From the cell containing the given text, extract its center point as [X, Y] coordinate. 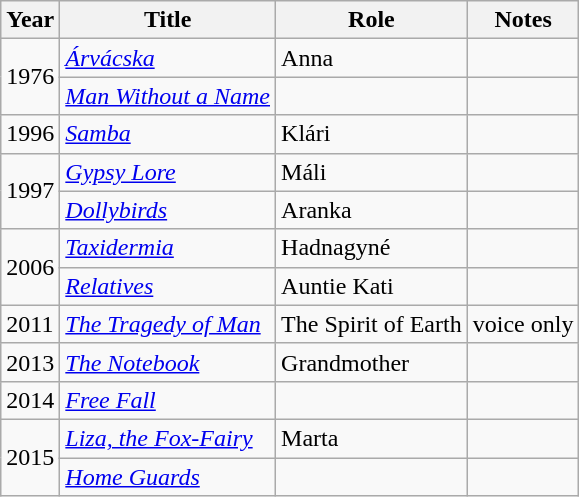
1976 [30, 77]
2013 [30, 362]
Máli [372, 172]
The Spirit of Earth [372, 324]
Aranka [372, 210]
Role [372, 20]
Anna [372, 58]
2015 [30, 457]
Notes [523, 20]
The Notebook [168, 362]
Grandmother [372, 362]
Klári [372, 134]
voice only [523, 324]
Home Guards [168, 477]
Free Fall [168, 400]
2011 [30, 324]
Samba [168, 134]
1996 [30, 134]
Árvácska [168, 58]
1997 [30, 191]
Man Without a Name [168, 96]
Auntie Kati [372, 286]
Title [168, 20]
Year [30, 20]
Hadnagyné [372, 248]
Marta [372, 438]
Dollybirds [168, 210]
2014 [30, 400]
The Tragedy of Man [168, 324]
Relatives [168, 286]
2006 [30, 267]
Liza, the Fox-Fairy [168, 438]
Gypsy Lore [168, 172]
Taxidermia [168, 248]
